Detect which cell encompasses the target text, then output its (x, y) center coordinate. 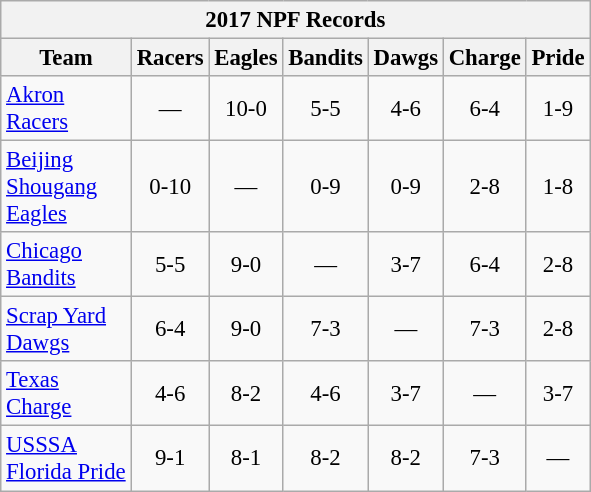
Racers (170, 58)
Scrap Yard Dawgs (66, 330)
10-0 (246, 108)
USSSA Florida Pride (66, 458)
Akron Racers (66, 108)
2017 NPF Records (296, 20)
Bandits (326, 58)
Eagles (246, 58)
0-10 (170, 187)
1-8 (558, 187)
Chicago Bandits (66, 264)
8-1 (246, 458)
Pride (558, 58)
9-1 (170, 458)
Dawgs (406, 58)
Team (66, 58)
1-9 (558, 108)
Beijing Shougang Eagles (66, 187)
Texas Charge (66, 394)
Charge (484, 58)
